Pinpoint the cell where the given text exists, returning its (x, y) midpoint coordinate. 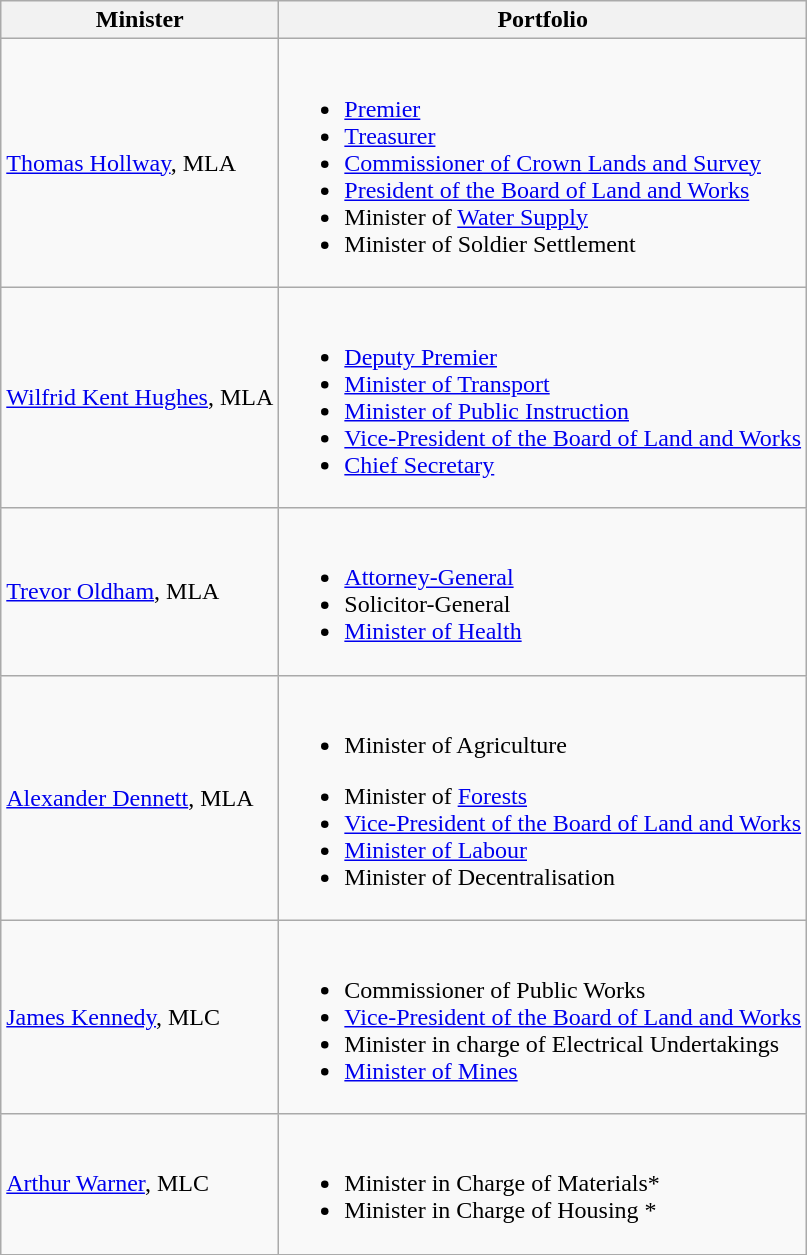
Deputy PremierMinister of TransportMinister of Public InstructionVice-President of the Board of Land and WorksChief Secretary (543, 398)
Commissioner of Public WorksVice-President of the Board of Land and WorksMinister in charge of Electrical UndertakingsMinister of Mines (543, 1017)
James Kennedy, MLC (140, 1017)
Thomas Hollway, MLA (140, 163)
Arthur Warner, MLC (140, 1184)
Attorney-GeneralSolicitor-GeneralMinister of Health (543, 592)
Trevor Oldham, MLA (140, 592)
Minister (140, 20)
Minister of AgricultureMinister of ForestsVice-President of the Board of Land and WorksMinister of LabourMinister of Decentralisation (543, 798)
Wilfrid Kent Hughes, MLA (140, 398)
PremierTreasurerCommissioner of Crown Lands and SurveyPresident of the Board of Land and WorksMinister of Water SupplyMinister of Soldier Settlement (543, 163)
Minister in Charge of Materials*Minister in Charge of Housing * (543, 1184)
Portfolio (543, 20)
Alexander Dennett, MLA (140, 798)
